Scan for the cell matching the given text and deliver its [X, Y] coordinate at center. 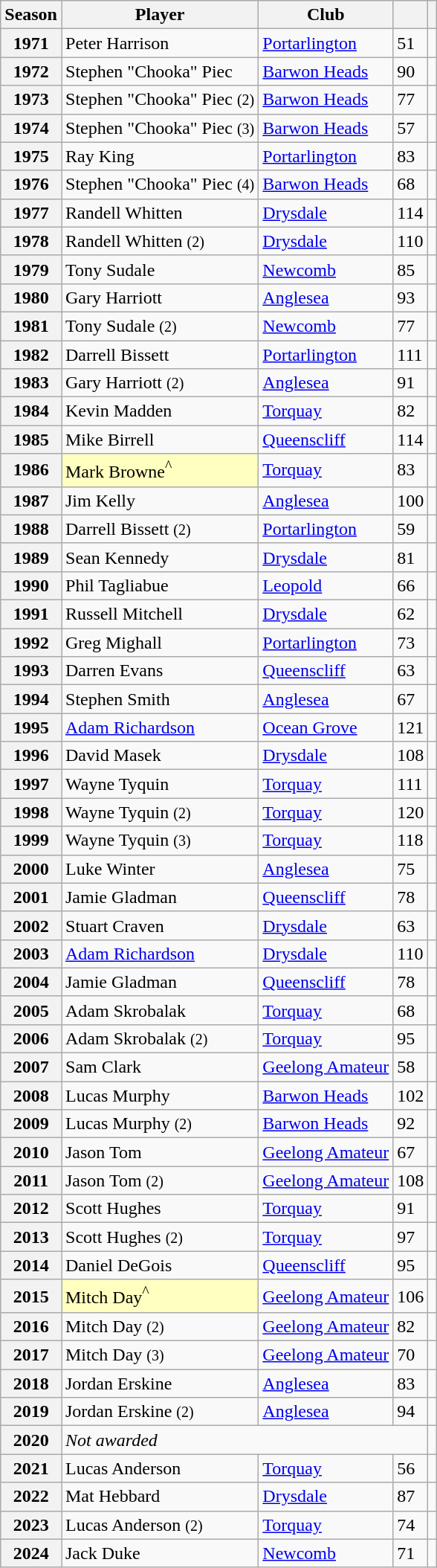
Jason Tom (2) [159, 1180]
Kevin Madden [159, 411]
97 [410, 1237]
75 [410, 869]
Wayne Tyquin [159, 784]
Sean Kennedy [159, 557]
74 [410, 1525]
2011 [31, 1180]
2010 [31, 1152]
2015 [31, 1296]
92 [410, 1124]
Gary Harriott [159, 298]
2018 [31, 1384]
2001 [31, 897]
1992 [31, 643]
1977 [31, 213]
2014 [31, 1265]
1988 [31, 529]
Ocean Grove [326, 727]
2012 [31, 1209]
2016 [31, 1327]
1983 [31, 383]
51 [410, 43]
70 [410, 1355]
2019 [31, 1412]
2002 [31, 925]
Scott Hughes (2) [159, 1237]
100 [410, 501]
1998 [31, 812]
Season [31, 15]
81 [410, 557]
Mat Hebbard [159, 1497]
Jack Duke [159, 1553]
1971 [31, 43]
1987 [31, 501]
1986 [31, 470]
Scott Hughes [159, 1209]
1976 [31, 184]
Randell Whitten [159, 213]
Peter Harrison [159, 43]
Mike Birrell [159, 440]
Jordan Erskine [159, 1384]
Tony Sudale (2) [159, 326]
2022 [31, 1497]
121 [410, 727]
120 [410, 812]
1996 [31, 756]
62 [410, 614]
Not awarded [244, 1440]
1972 [31, 71]
85 [410, 269]
Jordan Erskine (2) [159, 1412]
2005 [31, 1010]
58 [410, 1067]
Club [326, 15]
Lucas Anderson [159, 1468]
1994 [31, 699]
Stuart Craven [159, 925]
Russell Mitchell [159, 614]
David Masek [159, 756]
1985 [31, 440]
106 [410, 1296]
2008 [31, 1096]
93 [410, 298]
59 [410, 529]
2006 [31, 1038]
1997 [31, 784]
1978 [31, 241]
Stephen "Chooka" Piec [159, 71]
1980 [31, 298]
Stephen Smith [159, 699]
Sam Clark [159, 1067]
Luke Winter [159, 869]
Player [159, 15]
Randell Whitten (2) [159, 241]
2021 [31, 1468]
1993 [31, 671]
1990 [31, 585]
2004 [31, 982]
71 [410, 1553]
94 [410, 1412]
Darren Evans [159, 671]
Stephen "Chooka" Piec (4) [159, 184]
Gary Harriott (2) [159, 383]
Adam Skrobalak (2) [159, 1038]
1982 [31, 355]
Stephen "Chooka" Piec (2) [159, 100]
2024 [31, 1553]
Mark Browne^ [159, 470]
Adam Skrobalak [159, 1010]
102 [410, 1096]
Greg Mighall [159, 643]
56 [410, 1468]
1995 [31, 727]
Lucas Murphy [159, 1096]
Wayne Tyquin (3) [159, 841]
2007 [31, 1067]
Lucas Anderson (2) [159, 1525]
2009 [31, 1124]
Darrell Bissett [159, 355]
Tony Sudale [159, 269]
Leopold [326, 585]
1974 [31, 128]
57 [410, 128]
2020 [31, 1440]
2003 [31, 954]
90 [410, 71]
1991 [31, 614]
Mitch Day (3) [159, 1355]
1975 [31, 156]
2023 [31, 1525]
Jim Kelly [159, 501]
Mitch Day (2) [159, 1327]
1999 [31, 841]
Stephen "Chooka" Piec (3) [159, 128]
2017 [31, 1355]
1981 [31, 326]
Ray King [159, 156]
Daniel DeGois [159, 1265]
Jason Tom [159, 1152]
87 [410, 1497]
1979 [31, 269]
2013 [31, 1237]
1984 [31, 411]
Mitch Day^ [159, 1296]
Wayne Tyquin (2) [159, 812]
1989 [31, 557]
Phil Tagliabue [159, 585]
1973 [31, 100]
Darrell Bissett (2) [159, 529]
66 [410, 585]
118 [410, 841]
2000 [31, 869]
Lucas Murphy (2) [159, 1124]
73 [410, 643]
